Find where the given text appears and provide that cell's center as [X, Y] coordinate. 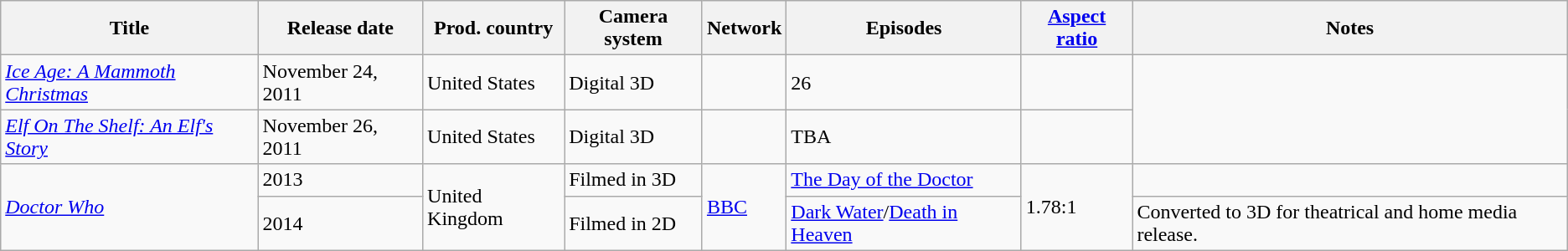
Converted to 3D for theatrical and home media release. [1350, 223]
Notes [1350, 28]
Release date [340, 28]
TBA [904, 137]
Network [744, 28]
United Kingdom [494, 207]
Prod. country [494, 28]
Title [129, 28]
2013 [340, 180]
Episodes [904, 28]
Filmed in 2D [633, 223]
The Day of the Doctor [904, 180]
November 24, 2011 [340, 82]
26 [904, 82]
2014 [340, 223]
Doctor Who [129, 207]
Filmed in 3D [633, 180]
Camera system [633, 28]
November 26, 2011 [340, 137]
1.78:1 [1077, 207]
Dark Water/Death in Heaven [904, 223]
BBC [744, 207]
Ice Age: A Mammoth Christmas [129, 82]
Aspect ratio [1077, 28]
Elf On The Shelf: An Elf's Story [129, 137]
